Return the (x, y) coordinate for the center point of the cell that contains the specified text.  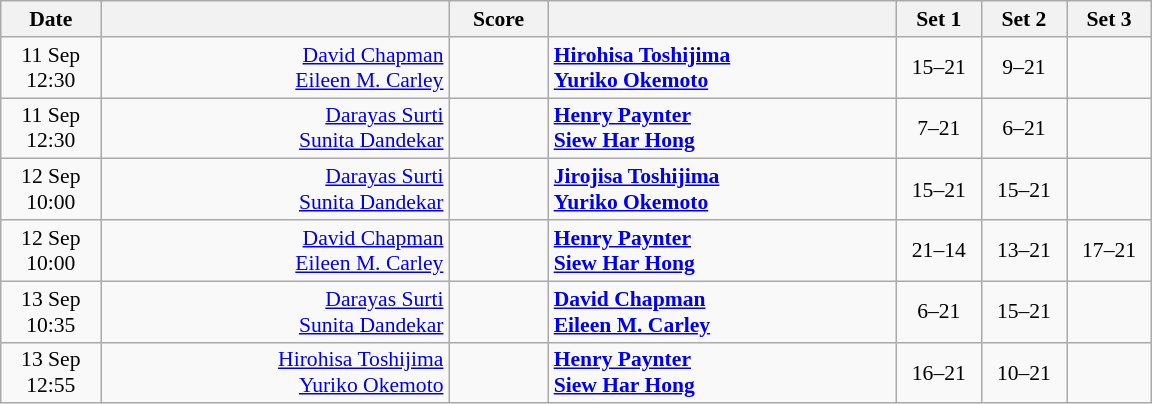
Set 3 (1108, 19)
16–21 (938, 372)
13 Sep12:55 (51, 372)
Score (498, 19)
13–21 (1024, 250)
10–21 (1024, 372)
9–21 (1024, 68)
Date (51, 19)
7–21 (938, 128)
Set 2 (1024, 19)
21–14 (938, 250)
Set 1 (938, 19)
17–21 (1108, 250)
Jirojisa Toshijima Yuriko Okemoto (723, 190)
13 Sep10:35 (51, 312)
